Scan for the cell matching the given text and deliver its (x, y) coordinate at center. 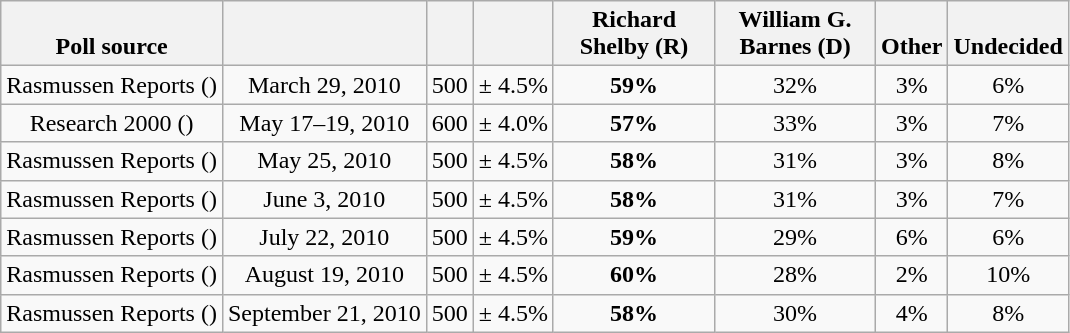
RichardShelby (R) (634, 34)
March 29, 2010 (324, 85)
August 19, 2010 (324, 275)
July 22, 2010 (324, 237)
32% (796, 85)
28% (796, 275)
June 3, 2010 (324, 199)
30% (796, 313)
2% (912, 275)
Poll source (112, 34)
September 21, 2010 (324, 313)
May 25, 2010 (324, 161)
57% (634, 123)
Other (912, 34)
33% (796, 123)
10% (1008, 275)
William G.Barnes (D) (796, 34)
Undecided (1008, 34)
60% (634, 275)
4% (912, 313)
± 4.0% (513, 123)
Research 2000 () (112, 123)
29% (796, 237)
May 17–19, 2010 (324, 123)
600 (450, 123)
